Detect which cell encompasses the target text, then output its [X, Y] center coordinate. 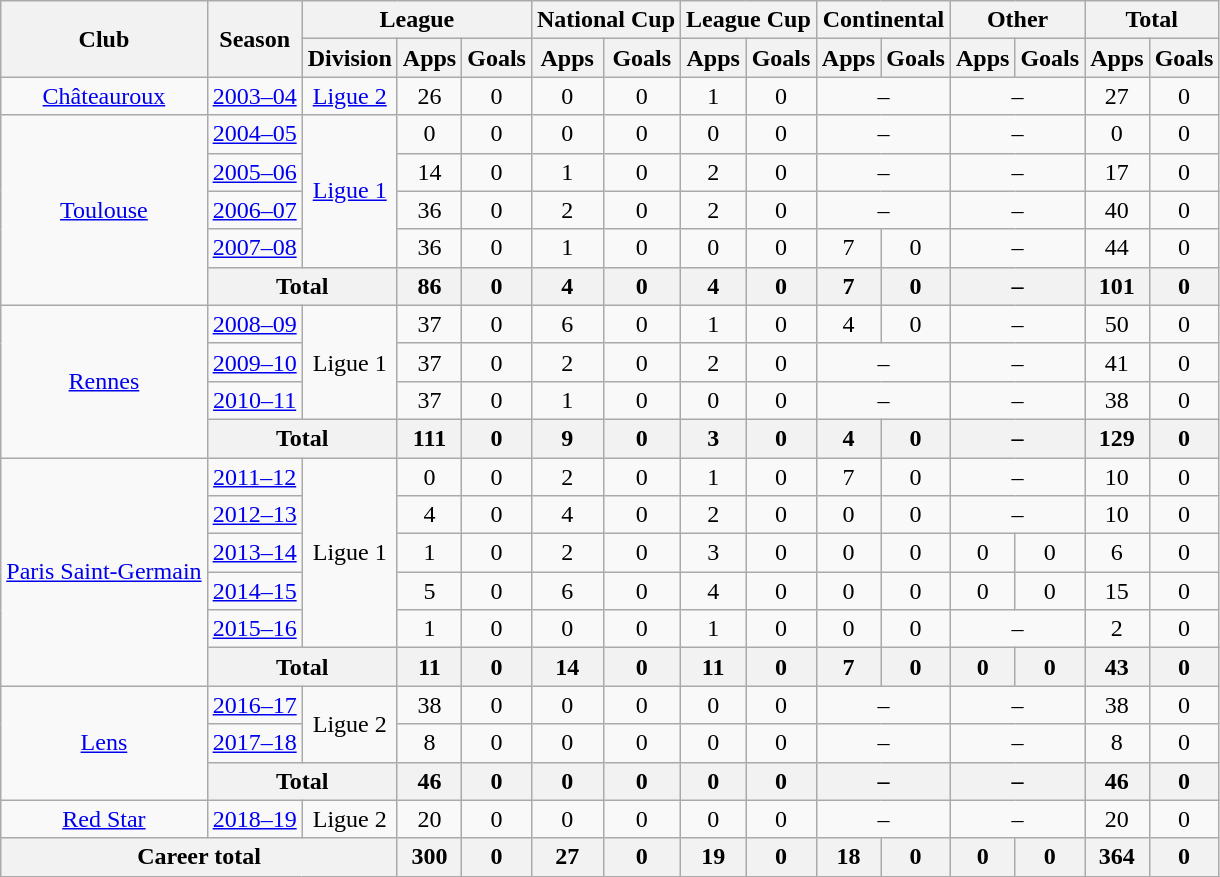
5 [429, 591]
Lens [104, 743]
Rennes [104, 381]
Paris Saint-Germain [104, 572]
300 [429, 857]
129 [1117, 438]
15 [1117, 591]
2013–14 [254, 553]
2014–15 [254, 591]
2015–16 [254, 629]
101 [1117, 286]
111 [429, 438]
Châteauroux [104, 96]
19 [714, 857]
Club [104, 39]
2005–06 [254, 172]
League Cup [749, 20]
364 [1117, 857]
2012–13 [254, 515]
Continental [883, 20]
2017–18 [254, 743]
50 [1117, 324]
2008–09 [254, 324]
17 [1117, 172]
2006–07 [254, 210]
Season [254, 39]
2011–12 [254, 477]
Division [350, 58]
2010–11 [254, 400]
40 [1117, 210]
National Cup [606, 20]
Career total [200, 857]
9 [567, 438]
26 [429, 96]
2007–08 [254, 248]
2016–17 [254, 705]
2003–04 [254, 96]
86 [429, 286]
2009–10 [254, 362]
41 [1117, 362]
44 [1117, 248]
Toulouse [104, 210]
2004–05 [254, 134]
Other [1017, 20]
2018–19 [254, 819]
Red Star [104, 819]
League [416, 20]
18 [848, 857]
43 [1117, 667]
